Detect which cell encompasses the target text, then output its [x, y] center coordinate. 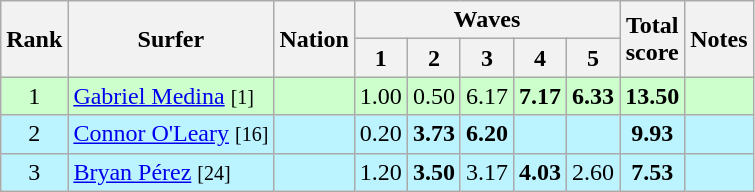
6.20 [486, 134]
6.33 [594, 96]
4.03 [540, 172]
0.20 [380, 134]
1.00 [380, 96]
Notes [719, 39]
Rank [34, 39]
Bryan Pérez [24] [171, 172]
13.50 [652, 96]
3.50 [434, 172]
3.73 [434, 134]
Totalscore [652, 39]
6.17 [486, 96]
9.93 [652, 134]
Nation [314, 39]
Surfer [171, 39]
0.50 [434, 96]
5 [594, 58]
Waves [486, 20]
Connor O'Leary [16] [171, 134]
7.17 [540, 96]
2.60 [594, 172]
3.17 [486, 172]
1.20 [380, 172]
4 [540, 58]
Gabriel Medina [1] [171, 96]
7.53 [652, 172]
